Return [x, y] of the center of cell containing provided text 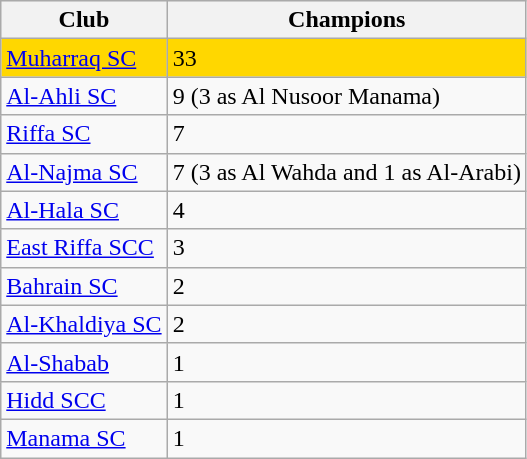
Hidd SCC [84, 400]
Muharraq SC [84, 58]
4 [346, 210]
Al-Najma SC [84, 172]
9 (3 as Al Nusoor Manama) [346, 96]
Club [84, 20]
Riffa SC [84, 134]
Bahrain SC [84, 286]
Manama SC [84, 438]
7 [346, 134]
7 (3 as Al Wahda and 1 as Al-Arabi) [346, 172]
Al-Shabab [84, 362]
Al-Hala SC [84, 210]
Al-Khaldiya SC [84, 324]
Champions [346, 20]
33 [346, 58]
Al-Ahli SC [84, 96]
East Riffa SCC [84, 248]
3 [346, 248]
